Determine the [X, Y] coordinate at the center of the cell enclosing the given text.  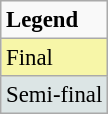
Legend [54, 20]
Semi-final [54, 95]
Final [54, 58]
